Determine the (X, Y) coordinate at the center of the cell enclosing the given text.  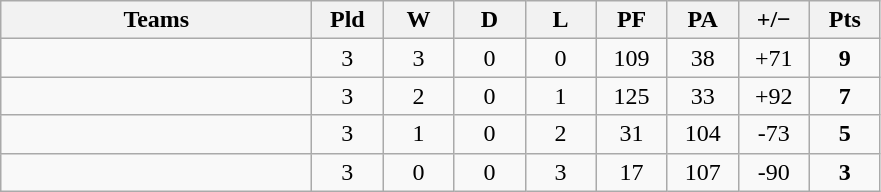
-90 (774, 172)
+/− (774, 20)
107 (702, 172)
38 (702, 58)
31 (632, 134)
7 (844, 96)
Pld (348, 20)
17 (632, 172)
33 (702, 96)
D (490, 20)
PA (702, 20)
W (418, 20)
L (560, 20)
+92 (774, 96)
104 (702, 134)
-73 (774, 134)
Teams (156, 20)
9 (844, 58)
109 (632, 58)
Pts (844, 20)
125 (632, 96)
PF (632, 20)
5 (844, 134)
+71 (774, 58)
